Return the [x, y] coordinate for the center point of the cell that contains the specified text.  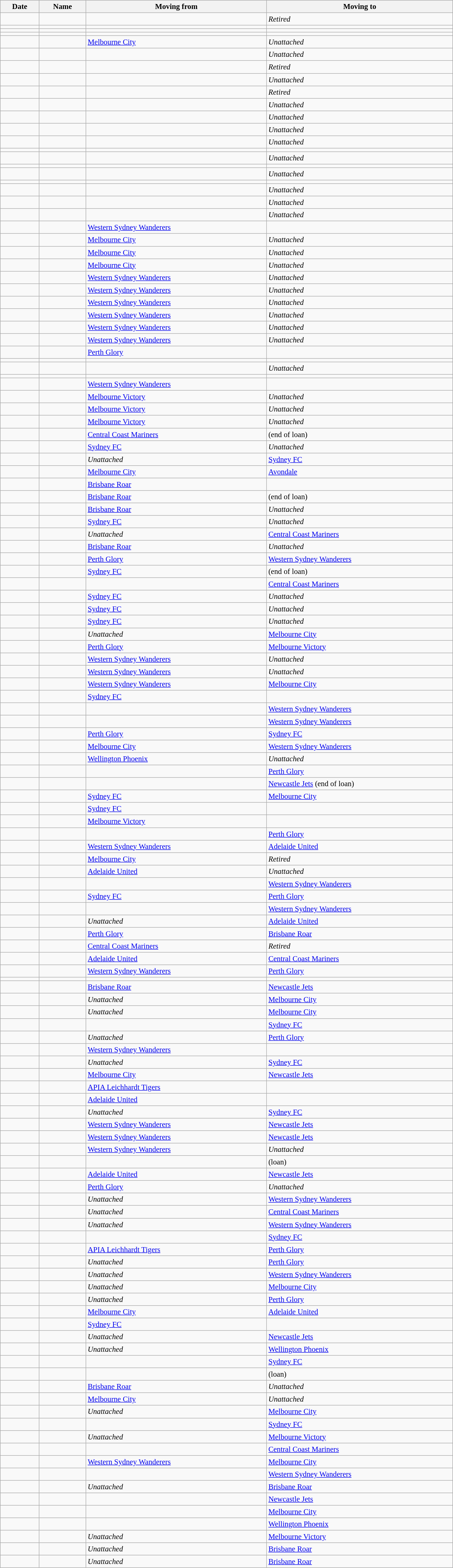
Avondale [360, 472]
Moving from [176, 7]
Newcastle Jets (end of loan) [360, 784]
Date [20, 7]
Name [62, 7]
Moving to [360, 7]
